Provide the [x, y] coordinate of the cell's center where the given text is located.  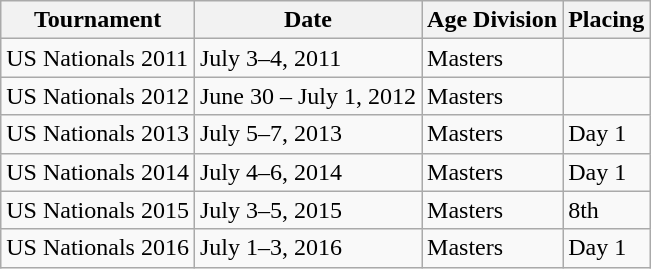
US Nationals 2013 [98, 134]
Tournament [98, 20]
Date [308, 20]
Age Division [492, 20]
July 1–3, 2016 [308, 248]
July 3–4, 2011 [308, 58]
July 5–7, 2013 [308, 134]
US Nationals 2015 [98, 210]
June 30 – July 1, 2012 [308, 96]
US Nationals 2011 [98, 58]
US Nationals 2014 [98, 172]
US Nationals 2012 [98, 96]
US Nationals 2016 [98, 248]
July 4–6, 2014 [308, 172]
Placing [606, 20]
8th [606, 210]
July 3–5, 2015 [308, 210]
